Pinpoint the cell where the given text exists, returning its [X, Y] midpoint coordinate. 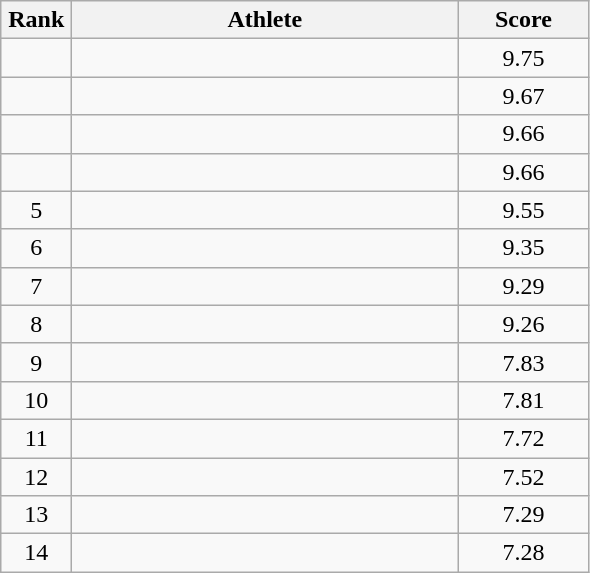
9.55 [524, 210]
Athlete [265, 20]
10 [36, 400]
7.72 [524, 438]
9.75 [524, 58]
7.52 [524, 477]
9 [36, 362]
9.29 [524, 286]
9.67 [524, 96]
9.35 [524, 248]
5 [36, 210]
7.81 [524, 400]
12 [36, 477]
9.26 [524, 324]
7.29 [524, 515]
7.83 [524, 362]
11 [36, 438]
6 [36, 248]
13 [36, 515]
7 [36, 286]
7.28 [524, 553]
Score [524, 20]
8 [36, 324]
14 [36, 553]
Rank [36, 20]
